Find where the given text appears and provide that cell's center as [x, y] coordinate. 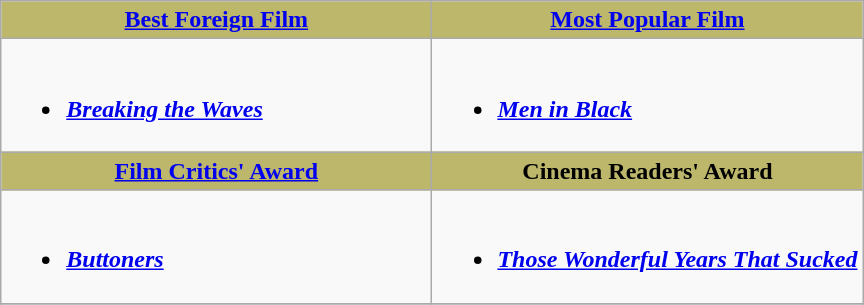
Film Critics' Award [216, 171]
Buttoners [216, 246]
Most Popular Film [648, 20]
Best Foreign Film [216, 20]
Men in Black [648, 96]
Those Wonderful Years That Sucked [648, 246]
Cinema Readers' Award [648, 171]
Breaking the Waves [216, 96]
